Pinpoint the cell where the given text exists, returning its (X, Y) midpoint coordinate. 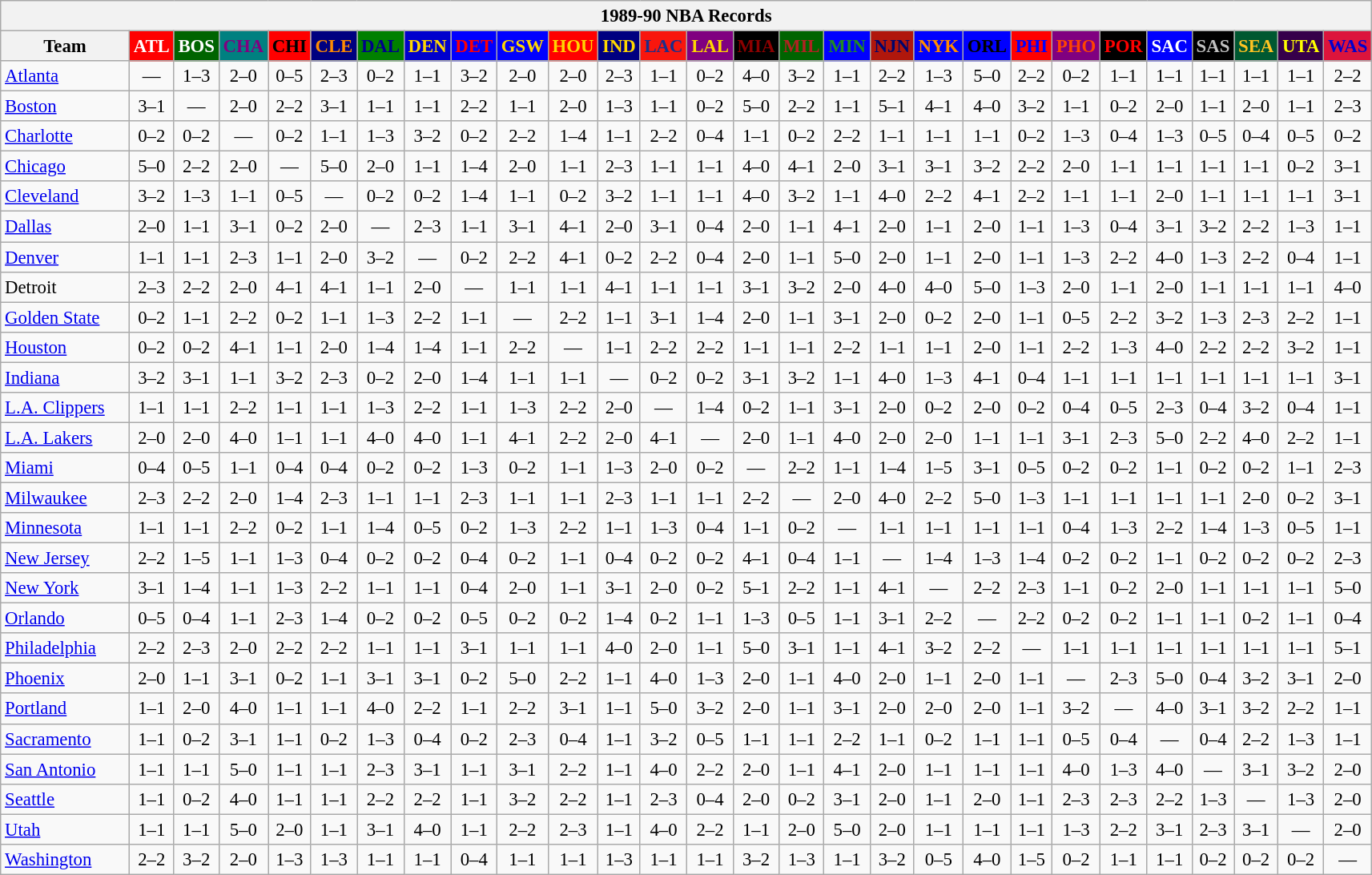
New York (66, 588)
WAS (1348, 46)
IND (619, 46)
ATL (151, 46)
Charlotte (66, 136)
NJN (892, 46)
Milwaukee (66, 498)
1989-90 NBA Records (686, 16)
Boston (66, 107)
Washington (66, 860)
CHA (243, 46)
DET (474, 46)
Indiana (66, 377)
L.A. Clippers (66, 408)
Minnesota (66, 528)
Houston (66, 347)
HOU (573, 46)
San Antonio (66, 769)
DEN (428, 46)
CHI (289, 46)
SAS (1213, 46)
SAC (1169, 46)
BOS (196, 46)
New Jersey (66, 558)
Golden State (66, 317)
Seattle (66, 799)
PHI (1032, 46)
MIN (847, 46)
Portland (66, 709)
L.A. Lakers (66, 437)
Cleveland (66, 196)
CLE (333, 46)
Denver (66, 257)
ORL (987, 46)
Detroit (66, 287)
Utah (66, 829)
Orlando (66, 619)
MIA (756, 46)
PHO (1076, 46)
Atlanta (66, 76)
LAC (663, 46)
Miami (66, 468)
SEA (1256, 46)
Philadelphia (66, 648)
Dallas (66, 227)
GSW (522, 46)
DAL (381, 46)
MIL (802, 46)
Team (66, 46)
Sacramento (66, 739)
Phoenix (66, 679)
POR (1123, 46)
NYK (939, 46)
LAL (710, 46)
Chicago (66, 167)
UTA (1301, 46)
